Pinpoint the cell where the given text exists, returning its (X, Y) midpoint coordinate. 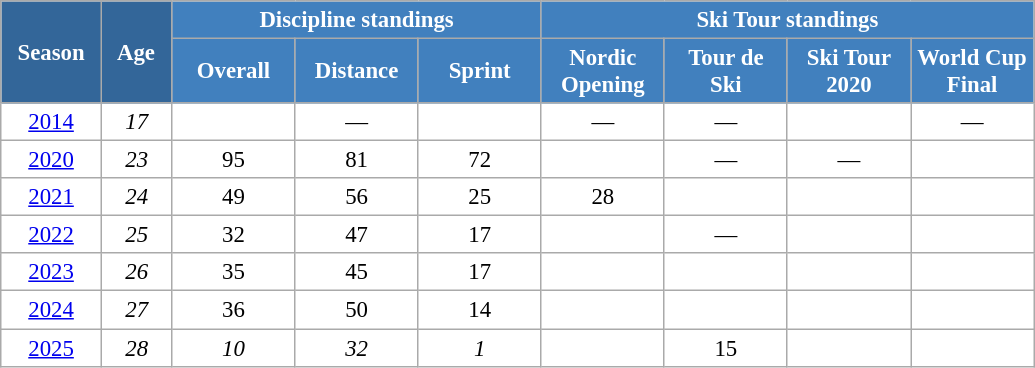
81 (356, 160)
27 (136, 310)
49 (234, 197)
Ski Tour standings (787, 20)
2025 (52, 348)
15 (726, 348)
2024 (52, 310)
95 (234, 160)
NordicOpening (602, 72)
72 (480, 160)
50 (356, 310)
Age (136, 52)
35 (234, 273)
World CupFinal (972, 72)
2023 (52, 273)
Overall (234, 72)
47 (356, 235)
Discipline standings (356, 20)
14 (480, 310)
10 (234, 348)
23 (136, 160)
24 (136, 197)
Tour deSki (726, 72)
26 (136, 273)
36 (234, 310)
56 (356, 197)
2022 (52, 235)
Ski Tour2020 (848, 72)
1 (480, 348)
Season (52, 52)
2020 (52, 160)
Distance (356, 72)
2014 (52, 122)
2021 (52, 197)
Sprint (480, 72)
45 (356, 273)
